Return [X, Y] of the center of cell containing provided text 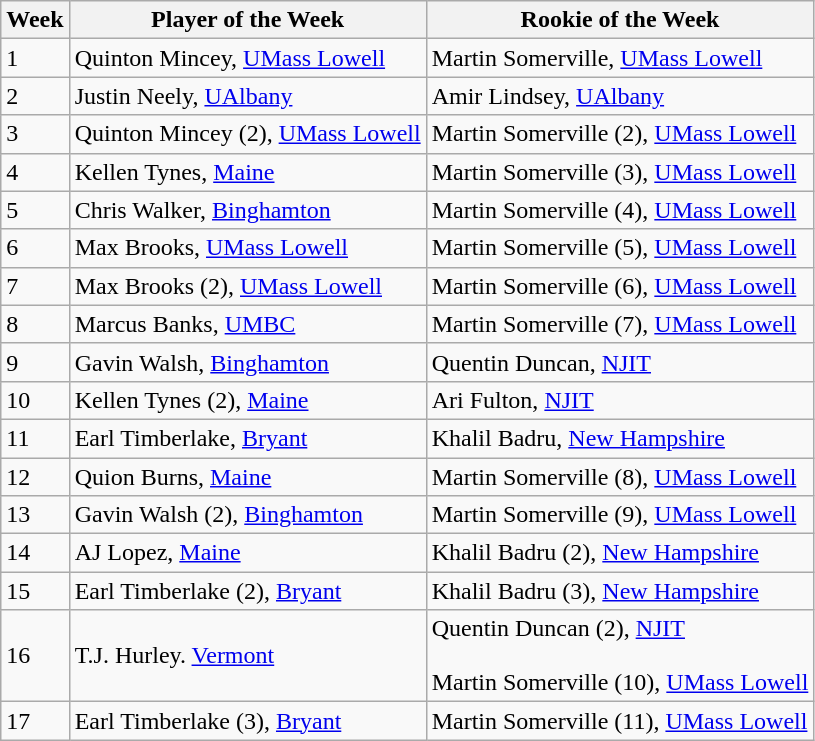
2 [35, 96]
Earl Timberlake, Bryant [248, 438]
Martin Somerville, UMass Lowell [620, 58]
Martin Somerville (4), UMass Lowell [620, 210]
17 [35, 721]
13 [35, 515]
Amir Lindsey, UAlbany [620, 96]
Ari Fulton, NJIT [620, 400]
8 [35, 324]
Quentin Duncan, NJIT [620, 362]
Week [35, 20]
7 [35, 286]
Martin Somerville (6), UMass Lowell [620, 286]
Earl Timberlake (3), Bryant [248, 721]
AJ Lopez, Maine [248, 553]
Justin Neely, UAlbany [248, 96]
Martin Somerville (8), UMass Lowell [620, 477]
12 [35, 477]
Gavin Walsh, Binghamton [248, 362]
T.J. Hurley. Vermont [248, 656]
Quion Burns, Maine [248, 477]
Gavin Walsh (2), Binghamton [248, 515]
10 [35, 400]
5 [35, 210]
Chris Walker, Binghamton [248, 210]
Quinton Mincey, UMass Lowell [248, 58]
11 [35, 438]
Khalil Badru, New Hampshire [620, 438]
3 [35, 134]
Max Brooks (2), UMass Lowell [248, 286]
Martin Somerville (9), UMass Lowell [620, 515]
Martin Somerville (5), UMass Lowell [620, 248]
Kellen Tynes (2), Maine [248, 400]
Rookie of the Week [620, 20]
Martin Somerville (11), UMass Lowell [620, 721]
Khalil Badru (2), New Hampshire [620, 553]
15 [35, 591]
6 [35, 248]
Khalil Badru (3), New Hampshire [620, 591]
16 [35, 656]
Martin Somerville (3), UMass Lowell [620, 172]
14 [35, 553]
Quentin Duncan (2), NJITMartin Somerville (10), UMass Lowell [620, 656]
9 [35, 362]
Player of the Week [248, 20]
Martin Somerville (2), UMass Lowell [620, 134]
Max Brooks, UMass Lowell [248, 248]
Kellen Tynes, Maine [248, 172]
Earl Timberlake (2), Bryant [248, 591]
1 [35, 58]
Martin Somerville (7), UMass Lowell [620, 324]
4 [35, 172]
Marcus Banks, UMBC [248, 324]
Quinton Mincey (2), UMass Lowell [248, 134]
